Detect which cell encompasses the target text, then output its [x, y] center coordinate. 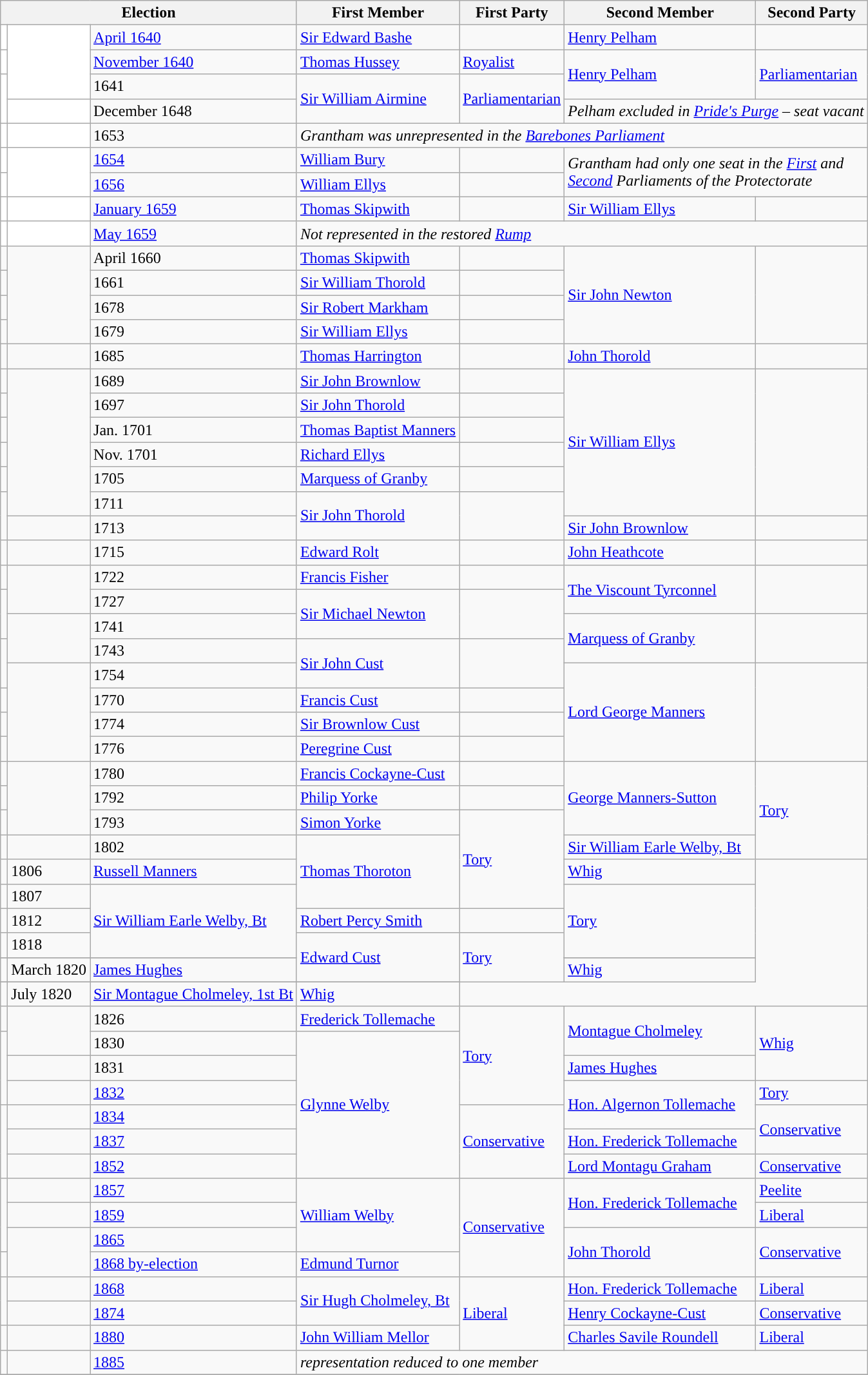
Sir Michael Newton [378, 614]
John William Mellor [378, 1338]
1776 [193, 749]
1689 [193, 381]
The Viscount Tyrconnel [660, 589]
Thomas Thoroton [378, 872]
1653 [193, 135]
1743 [193, 650]
December 1648 [193, 111]
1885 [193, 1362]
Jan. 1701 [193, 430]
Frederick Tollemache [378, 1019]
Francis Cockayne-Cust [378, 774]
Second Party [812, 13]
1806 [49, 872]
1754 [193, 675]
1641 [193, 86]
1807 [49, 896]
1697 [193, 405]
1774 [193, 725]
November 1640 [193, 62]
Glynne Welby [378, 1104]
Henry Cockayne-Cust [660, 1313]
First Party [512, 13]
1868 [193, 1289]
Sir Edward Bashe [378, 37]
1678 [193, 307]
Grantham had only one seat in the First and Second Parliaments of the Protectorate [717, 172]
1830 [193, 1043]
Francis Cust [378, 699]
1685 [193, 356]
1859 [193, 1215]
1874 [193, 1313]
Francis Fisher [378, 577]
1722 [193, 577]
1812 [49, 921]
1727 [193, 601]
1711 [193, 503]
April 1640 [193, 37]
1713 [193, 528]
George Manners-Sutton [660, 798]
Lord George Manners [660, 712]
Peelite [812, 1191]
1852 [193, 1166]
Sir John Newton [660, 295]
Montague Cholmeley [660, 1031]
Edward Rolt [378, 552]
1865 [193, 1240]
1868 by-election [193, 1264]
Robert Percy Smith [378, 921]
Sir William Airmine [378, 99]
Hon. Algernon Tollemache [660, 1105]
Philip Yorke [378, 798]
July 1820 [49, 994]
William Bury [378, 160]
1770 [193, 699]
1679 [193, 332]
William Ellys [378, 184]
Thomas Hussey [378, 62]
Sir William Thorold [378, 282]
Edmund Turnor [378, 1264]
1880 [193, 1338]
1802 [193, 847]
Edward Cust [378, 957]
Charles Savile Roundell [660, 1338]
William Welby [378, 1215]
1793 [193, 823]
1826 [193, 1019]
Richard Ellys [378, 454]
January 1659 [193, 209]
1741 [193, 626]
Thomas Harrington [378, 356]
1834 [193, 1117]
Sir Brownlow Cust [378, 725]
Not represented in the restored Rump [582, 233]
1857 [193, 1191]
Second Member [660, 13]
Royalist [512, 62]
April 1660 [193, 258]
May 1659 [193, 233]
Sir Montague Cholmeley, 1st Bt [193, 994]
Peregrine Cust [378, 749]
1661 [193, 282]
1715 [193, 552]
Nov. 1701 [193, 454]
Sir John Cust [378, 663]
1705 [193, 479]
John Heathcote [660, 552]
Russell Manners [193, 872]
1832 [193, 1093]
First Member [378, 13]
1831 [193, 1068]
1780 [193, 774]
1837 [193, 1142]
March 1820 [49, 970]
Grantham was unrepresented in the Barebones Parliament [582, 135]
Simon Yorke [378, 823]
Thomas Baptist Manners [378, 430]
Sir Hugh Cholmeley, Bt [378, 1301]
1792 [193, 798]
Lord Montagu Graham [660, 1166]
representation reduced to one member [582, 1362]
Pelham excluded in Pride's Purge – seat vacant [717, 111]
Election [149, 13]
1656 [193, 184]
Sir Robert Markham [378, 307]
1654 [193, 160]
1818 [49, 945]
